Detect which cell encompasses the target text, then output its [x, y] center coordinate. 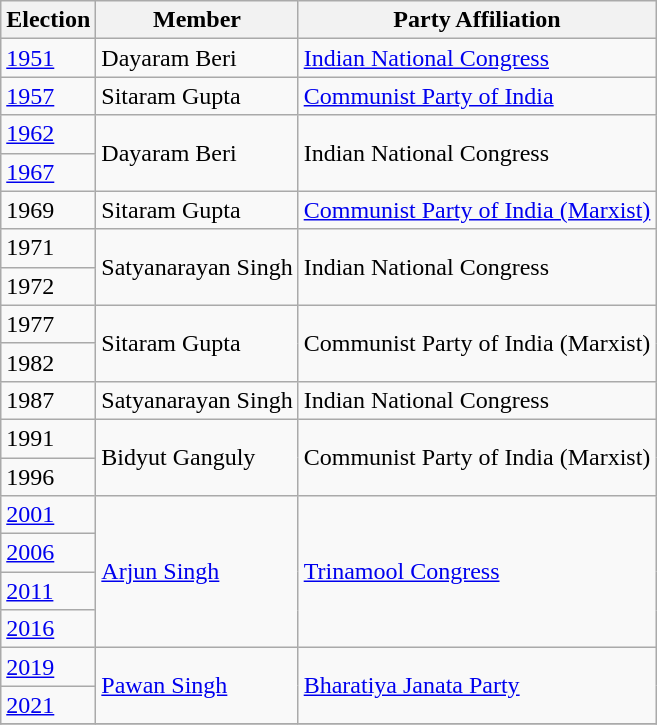
1969 [48, 210]
2021 [48, 705]
Election [48, 20]
1951 [48, 58]
Communist Party of India [477, 96]
Arjun Singh [197, 572]
2011 [48, 591]
1957 [48, 96]
1987 [48, 400]
Bidyut Ganguly [197, 457]
1977 [48, 324]
Party Affiliation [477, 20]
2001 [48, 515]
2006 [48, 553]
2019 [48, 667]
1972 [48, 286]
1991 [48, 438]
1962 [48, 134]
Member [197, 20]
Bharatiya Janata Party [477, 686]
Pawan Singh [197, 686]
2016 [48, 629]
1967 [48, 172]
1996 [48, 477]
Trinamool Congress [477, 572]
1971 [48, 248]
1982 [48, 362]
